Output the (X, Y) coordinate of the center of the cell containing the given text.  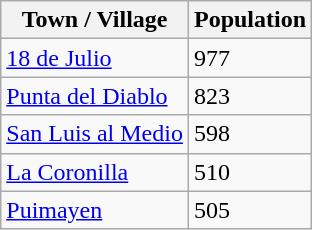
823 (250, 96)
598 (250, 134)
La Coronilla (95, 172)
977 (250, 58)
Punta del Diablo (95, 96)
510 (250, 172)
Town / Village (95, 20)
18 de Julio (95, 58)
505 (250, 210)
San Luis al Medio (95, 134)
Puimayen (95, 210)
Population (250, 20)
